Provide the [X, Y] coordinate of the cell's center where the given text is located.  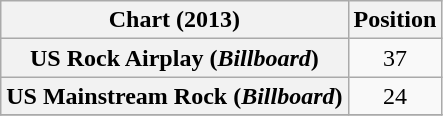
US Mainstream Rock (Billboard) [174, 96]
US Rock Airplay (Billboard) [174, 58]
37 [395, 58]
Chart (2013) [174, 20]
24 [395, 96]
Position [395, 20]
